Scan for the cell matching the given text and deliver its [x, y] coordinate at center. 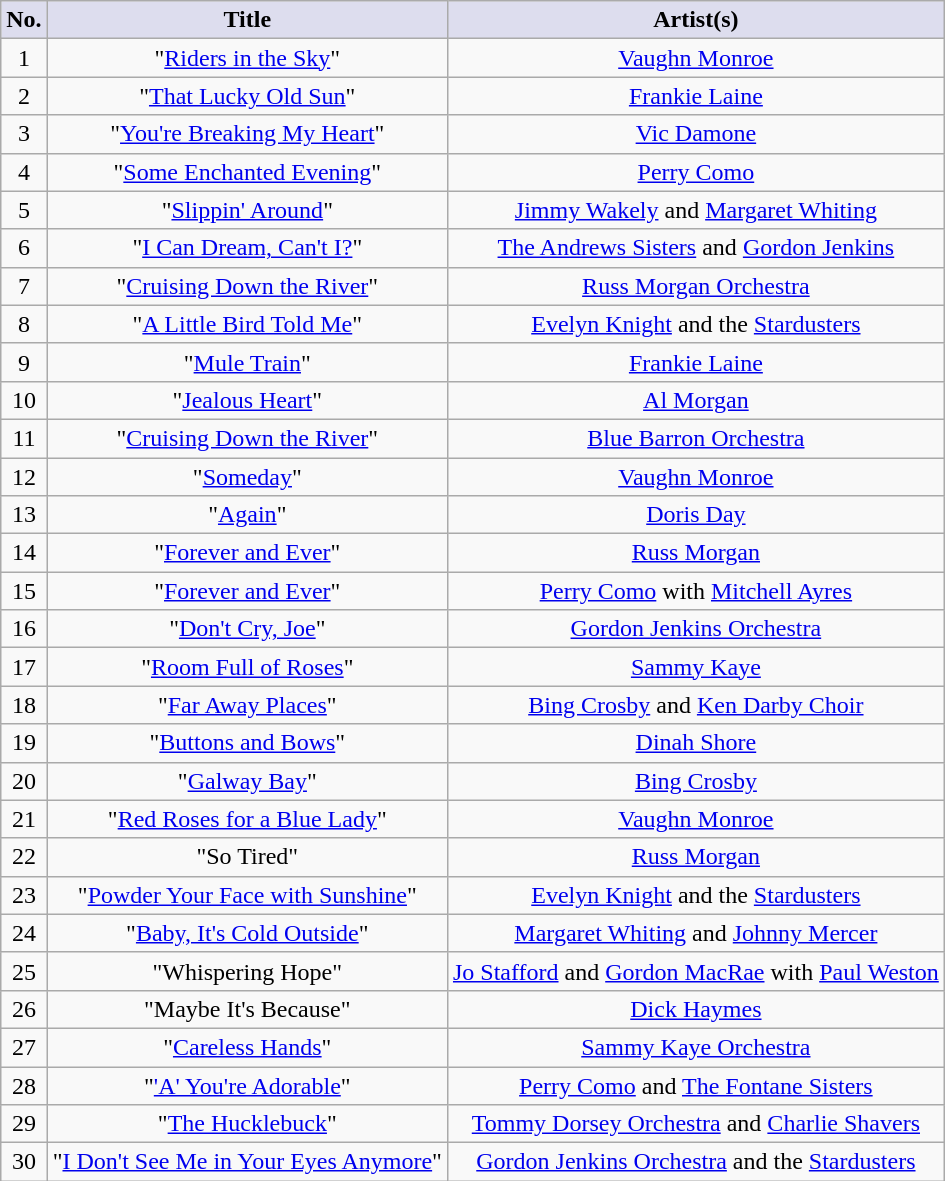
Doris Day [696, 515]
Margaret Whiting and Johnny Mercer [696, 933]
12 [24, 477]
"The Hucklebuck" [247, 1124]
"Mule Train" [247, 362]
26 [24, 1009]
Perry Como [696, 172]
"'A' You're Adorable" [247, 1085]
10 [24, 400]
"Red Roses for a Blue Lady" [247, 819]
Sammy Kaye Orchestra [696, 1047]
"Again" [247, 515]
3 [24, 134]
30 [24, 1162]
6 [24, 248]
8 [24, 324]
No. [24, 20]
13 [24, 515]
Blue Barron Orchestra [696, 438]
9 [24, 362]
14 [24, 553]
1 [24, 58]
"Jealous Heart" [247, 400]
"Don't Cry, Joe" [247, 629]
The Andrews Sisters and Gordon Jenkins [696, 248]
"Galway Bay" [247, 781]
15 [24, 591]
"Someday" [247, 477]
18 [24, 705]
"So Tired" [247, 857]
23 [24, 895]
Russ Morgan Orchestra [696, 286]
"Room Full of Roses" [247, 667]
25 [24, 971]
19 [24, 743]
11 [24, 438]
Artist(s) [696, 20]
"Baby, It's Cold Outside" [247, 933]
Gordon Jenkins Orchestra and the Stardusters [696, 1162]
"Slippin' Around" [247, 210]
2 [24, 96]
29 [24, 1124]
Bing Crosby and Ken Darby Choir [696, 705]
24 [24, 933]
Tommy Dorsey Orchestra and Charlie Shavers [696, 1124]
17 [24, 667]
22 [24, 857]
"You're Breaking My Heart" [247, 134]
Bing Crosby [696, 781]
"Careless Hands" [247, 1047]
Perry Como and The Fontane Sisters [696, 1085]
"Riders in the Sky" [247, 58]
"Powder Your Face with Sunshine" [247, 895]
"Far Away Places" [247, 705]
Gordon Jenkins Orchestra [696, 629]
16 [24, 629]
27 [24, 1047]
Jimmy Wakely and Margaret Whiting [696, 210]
7 [24, 286]
Dick Haymes [696, 1009]
"Whispering Hope" [247, 971]
Al Morgan [696, 400]
Title [247, 20]
20 [24, 781]
"A Little Bird Told Me" [247, 324]
"That Lucky Old Sun" [247, 96]
Jo Stafford and Gordon MacRae with Paul Weston [696, 971]
"Maybe It's Because" [247, 1009]
"Buttons and Bows" [247, 743]
"I Can Dream, Can't I?" [247, 248]
"Some Enchanted Evening" [247, 172]
Sammy Kaye [696, 667]
Vic Damone [696, 134]
28 [24, 1085]
"I Don't See Me in Your Eyes Anymore" [247, 1162]
Dinah Shore [696, 743]
5 [24, 210]
Perry Como with Mitchell Ayres [696, 591]
4 [24, 172]
21 [24, 819]
